Return (x, y) of the center of cell containing provided text 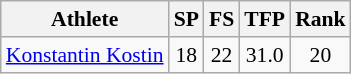
TFP (264, 19)
Konstantin Kostin (85, 55)
22 (222, 55)
20 (320, 55)
31.0 (264, 55)
Athlete (85, 19)
FS (222, 19)
SP (186, 19)
Rank (320, 19)
18 (186, 55)
